Determine the (X, Y) coordinate at the center of the cell enclosing the given text.  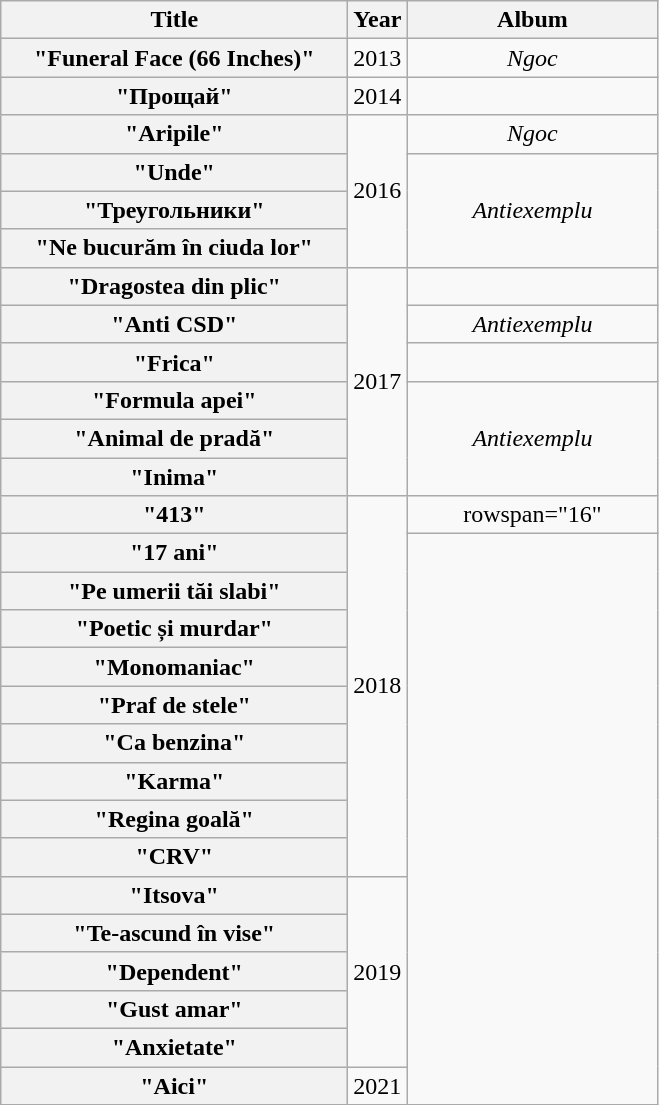
"Ca benzina" (174, 743)
"Ne bucurăm în ciuda lor" (174, 248)
"Frica" (174, 362)
Year (378, 20)
Title (174, 20)
"17 ani" (174, 553)
2016 (378, 191)
"Pe umerii tăi slabi" (174, 591)
2013 (378, 58)
"413" (174, 515)
"Anxietate" (174, 1047)
"Praf de stele" (174, 705)
2021 (378, 1085)
rowspan="16" (532, 515)
"CRV" (174, 857)
"Aripile" (174, 134)
"Unde" (174, 172)
"Gust amar" (174, 1009)
"Monomaniac" (174, 667)
"Треугольники" (174, 210)
"Aici" (174, 1085)
"Dragostea din plic" (174, 286)
"Прощай" (174, 96)
"Poetic și murdar" (174, 629)
"Regina goală" (174, 819)
"Te-ascund în vise" (174, 933)
"Funeral Face (66 Inches)" (174, 58)
"Formula apei" (174, 400)
Album (532, 20)
2018 (378, 686)
"Anti CSD" (174, 324)
2019 (378, 971)
"Dependent" (174, 971)
2017 (378, 381)
"Karma" (174, 781)
"Itsova" (174, 895)
2014 (378, 96)
"Animal de pradă" (174, 438)
"Inima" (174, 477)
